Extract the [x, y] coordinate from the center of the cell holding the provided text.  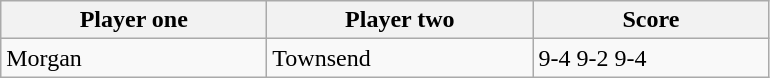
Player one [134, 20]
Morgan [134, 58]
Score [651, 20]
Player two [400, 20]
9-4 9-2 9-4 [651, 58]
Townsend [400, 58]
